Search for the cell housing the specified text and yield its (X, Y) center coordinate. 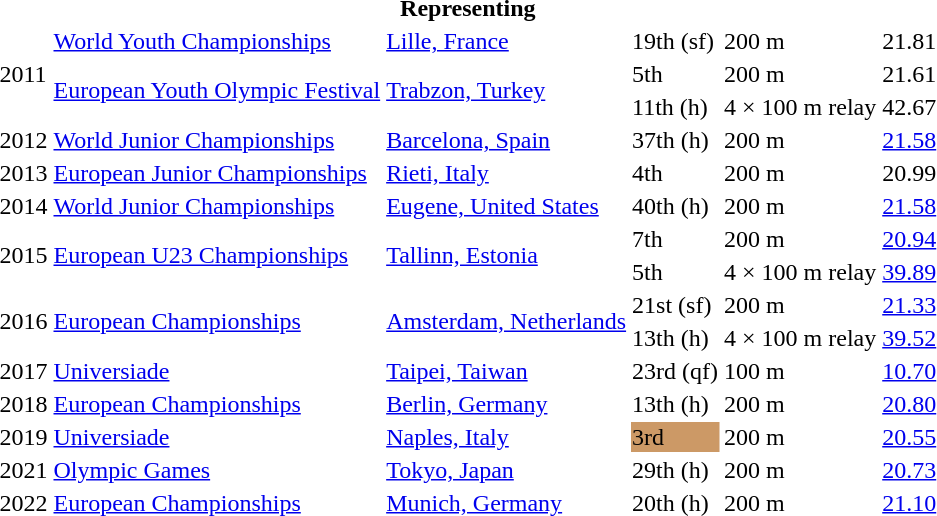
29th (h) (676, 470)
11th (h) (676, 107)
Berlin, Germany (506, 404)
Tallinn, Estonia (506, 256)
37th (h) (676, 140)
19th (sf) (676, 41)
Tokyo, Japan (506, 470)
Trabzon, Turkey (506, 90)
7th (676, 239)
40th (h) (676, 206)
Olympic Games (217, 470)
Barcelona, Spain (506, 140)
European Junior Championships (217, 173)
100 m (800, 371)
Lille, France (506, 41)
Eugene, United States (506, 206)
Rieti, Italy (506, 173)
European Youth Olympic Festival (217, 90)
3rd (676, 437)
Amsterdam, Netherlands (506, 322)
Naples, Italy (506, 437)
World Youth Championships (217, 41)
Taipei, Taiwan (506, 371)
21st (sf) (676, 305)
23rd (qf) (676, 371)
4th (676, 173)
European U23 Championships (217, 256)
